Search for the cell housing the specified text and yield its [X, Y] center coordinate. 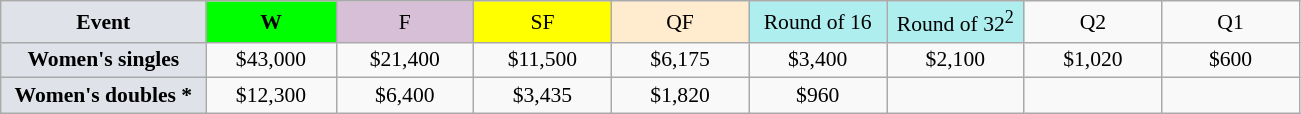
W [271, 22]
Women's doubles * [104, 96]
$1,020 [1093, 60]
$12,300 [271, 96]
F [405, 22]
$43,000 [271, 60]
$960 [818, 96]
Q1 [1231, 22]
$1,820 [680, 96]
$21,400 [405, 60]
QF [680, 22]
Round of 16 [818, 22]
$3,435 [543, 96]
$600 [1231, 60]
Women's singles [104, 60]
$6,400 [405, 96]
Round of 322 [955, 22]
Event [104, 22]
SF [543, 22]
$6,175 [680, 60]
$2,100 [955, 60]
$11,500 [543, 60]
$3,400 [818, 60]
Q2 [1093, 22]
